Return the [x, y] coordinate for the center point of the cell that contains the specified text.  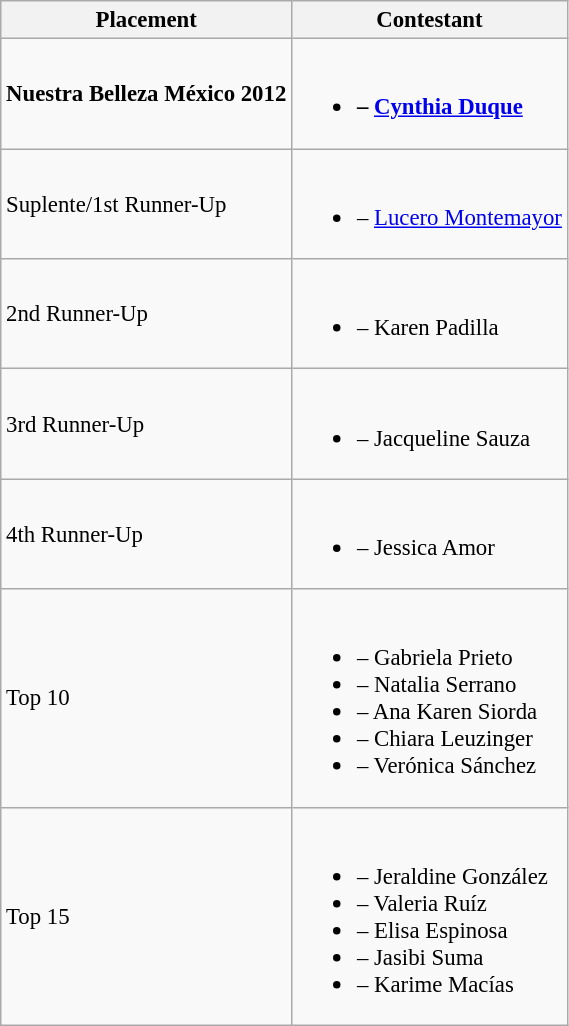
– Jeraldine González – Valeria Ruíz – Elisa Espinosa – Jasibi Suma – Karime Macías [430, 916]
4th Runner-Up [146, 534]
– Jessica Amor [430, 534]
Suplente/1st Runner-Up [146, 204]
– Karen Padilla [430, 314]
2nd Runner-Up [146, 314]
– Cynthia Duque [430, 94]
– Jacqueline Sauza [430, 424]
Top 15 [146, 916]
Nuestra Belleza México 2012 [146, 94]
Top 10 [146, 698]
– Lucero Montemayor [430, 204]
3rd Runner-Up [146, 424]
Contestant [430, 20]
– Gabriela Prieto – Natalia Serrano – Ana Karen Siorda – Chiara Leuzinger – Verónica Sánchez [430, 698]
Placement [146, 20]
